Return (x, y) of the center of cell containing provided text 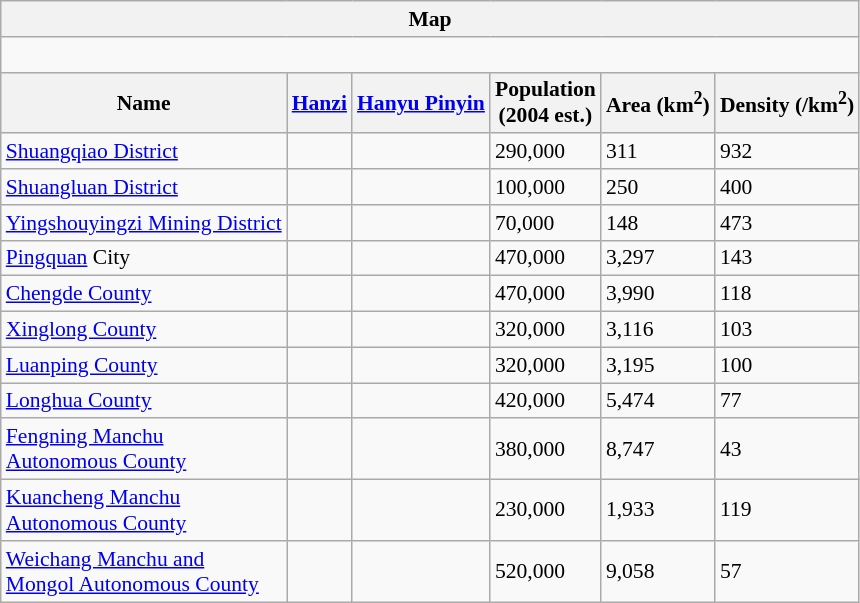
9,058 (658, 572)
Map (430, 19)
100,000 (546, 187)
3,297 (658, 258)
932 (787, 152)
Area (km2) (658, 102)
Xinglong County (144, 330)
103 (787, 330)
8,747 (658, 450)
119 (787, 510)
77 (787, 401)
Longhua County (144, 401)
250 (658, 187)
Population(2004 est.) (546, 102)
3,990 (658, 294)
143 (787, 258)
5,474 (658, 401)
Name (144, 102)
100 (787, 365)
3,116 (658, 330)
Fengning ManchuAutonomous County (144, 450)
57 (787, 572)
Kuancheng ManchuAutonomous County (144, 510)
1,933 (658, 510)
118 (787, 294)
Yingshouyingzi Mining District (144, 223)
230,000 (546, 510)
Shuangluan District (144, 187)
380,000 (546, 450)
Hanyu Pinyin (421, 102)
Chengde County (144, 294)
148 (658, 223)
Density (/km2) (787, 102)
Hanzi (320, 102)
Luanping County (144, 365)
473 (787, 223)
Weichang Manchu andMongol Autonomous County (144, 572)
420,000 (546, 401)
311 (658, 152)
Pingquan City (144, 258)
3,195 (658, 365)
400 (787, 187)
520,000 (546, 572)
290,000 (546, 152)
Shuangqiao District (144, 152)
43 (787, 450)
70,000 (546, 223)
